Return the (x, y) coordinate for the center point of the cell that contains the specified text.  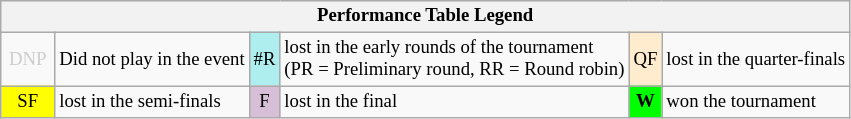
#R (264, 60)
SF (28, 102)
DNP (28, 60)
lost in the final (454, 102)
Did not play in the event (152, 60)
lost in the quarter-finals (756, 60)
QF (646, 60)
won the tournament (756, 102)
lost in the semi-finals (152, 102)
F (264, 102)
W (646, 102)
lost in the early rounds of the tournament(PR = Preliminary round, RR = Round robin) (454, 60)
Performance Table Legend (426, 16)
